Determine the (x, y) coordinate at the center of the cell enclosing the given text.  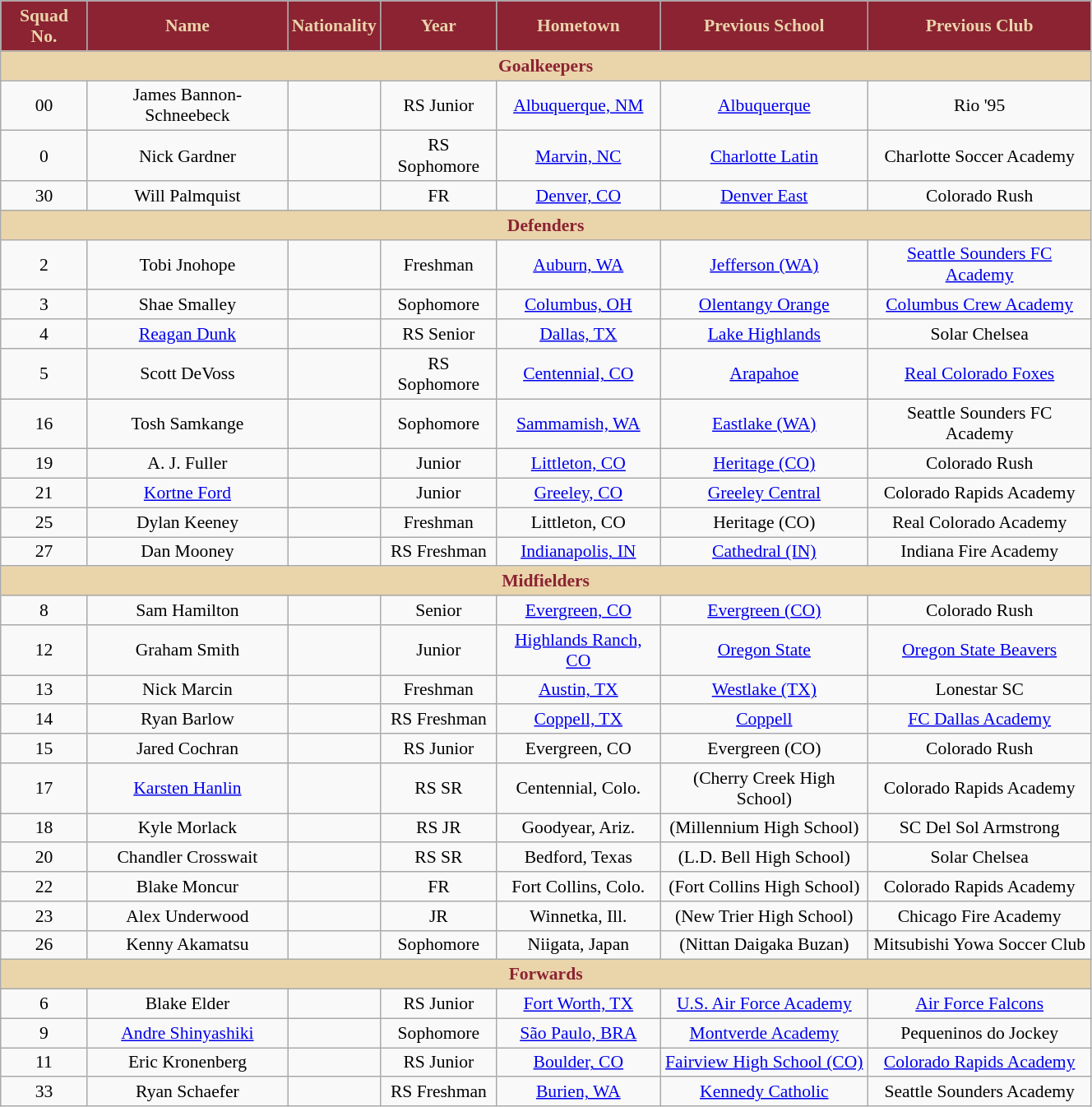
21 (44, 493)
27 (44, 552)
Olentangy Orange (765, 305)
Westlake (TX) (765, 690)
Fairview High School (CO) (765, 1063)
Andre Shinyashiki (187, 1033)
20 (44, 858)
Blake Elder (187, 1004)
Arapahoe (765, 373)
A. J. Fuller (187, 464)
Ryan Barlow (187, 720)
Coppell (765, 720)
Oregon State (765, 650)
Greeley Central (765, 493)
Fort Collins, Colo. (579, 887)
Fort Worth, TX (579, 1004)
(L.D. Bell High School) (765, 858)
22 (44, 887)
Austin, TX (579, 690)
Kortne Ford (187, 493)
Winnetka, Ill. (579, 916)
Will Palmquist (187, 196)
Charlotte Soccer Academy (980, 156)
Hometown (579, 26)
Bedford, Texas (579, 858)
Year (439, 26)
Eastlake (WA) (765, 424)
Eric Kronenberg (187, 1063)
Centennial, Colo. (579, 788)
Shae Smalley (187, 305)
(Fort Collins High School) (765, 887)
Jared Cochran (187, 748)
Coppell, TX (579, 720)
Tobi Jnohope (187, 265)
Squad No. (44, 26)
Cathedral (IN) (765, 552)
FC Dallas Academy (980, 720)
Nick Marcin (187, 690)
Previous School (765, 26)
2 (44, 265)
Alex Underwood (187, 916)
Sam Hamilton (187, 610)
Centennial, CO (579, 373)
15 (44, 748)
Boulder, CO (579, 1063)
16 (44, 424)
Tosh Samkange (187, 424)
Dan Mooney (187, 552)
Defenders (546, 225)
Real Colorado Academy (980, 522)
Albuquerque (765, 105)
Jefferson (WA) (765, 265)
Greeley, CO (579, 493)
Indiana Fire Academy (980, 552)
Chandler Crosswait (187, 858)
Kyle Morlack (187, 828)
(New Trier High School) (765, 916)
Karsten Hanlin (187, 788)
3 (44, 305)
Niigata, Japan (579, 945)
Scott DeVoss (187, 373)
Kenny Akamatsu (187, 945)
Sammamish, WA (579, 424)
5 (44, 373)
Graham Smith (187, 650)
Previous Club (980, 26)
RS JR (439, 828)
JR (439, 916)
Indianapolis, IN (579, 552)
Seattle Sounders Academy (980, 1092)
23 (44, 916)
Mitsubishi Yowa Soccer Club (980, 945)
Name (187, 26)
Highlands Ranch, CO (579, 650)
Nick Gardner (187, 156)
25 (44, 522)
4 (44, 334)
Air Force Falcons (980, 1004)
Chicago Fire Academy (980, 916)
Lake Highlands (765, 334)
9 (44, 1033)
Denver East (765, 196)
São Paulo, BRA (579, 1033)
17 (44, 788)
Rio '95 (980, 105)
Columbus, OH (579, 305)
Goodyear, Ariz. (579, 828)
30 (44, 196)
11 (44, 1063)
Kennedy Catholic (765, 1092)
Goalkeepers (546, 66)
Pequeninos do Jockey (980, 1033)
U.S. Air Force Academy (765, 1004)
0 (44, 156)
Columbus Crew Academy (980, 305)
Real Colorado Foxes (980, 373)
12 (44, 650)
6 (44, 1004)
Auburn, WA (579, 265)
Reagan Dunk (187, 334)
Lonestar SC (980, 690)
Montverde Academy (765, 1033)
19 (44, 464)
Burien, WA (579, 1092)
00 (44, 105)
SC Del Sol Armstrong (980, 828)
Nationality (334, 26)
26 (44, 945)
(Nittan Daigaka Buzan) (765, 945)
18 (44, 828)
James Bannon-Schneebeck (187, 105)
Denver, CO (579, 196)
Forwards (546, 975)
Dallas, TX (579, 334)
Ryan Schaefer (187, 1092)
8 (44, 610)
14 (44, 720)
(Cherry Creek High School) (765, 788)
33 (44, 1092)
RS Senior (439, 334)
Blake Moncur (187, 887)
(Millennium High School) (765, 828)
Oregon State Beavers (980, 650)
Albuquerque, NM (579, 105)
Midfielders (546, 581)
Marvin, NC (579, 156)
13 (44, 690)
Charlotte Latin (765, 156)
Senior (439, 610)
Dylan Keeney (187, 522)
